From the cell containing the given text, extract its center point as (x, y) coordinate. 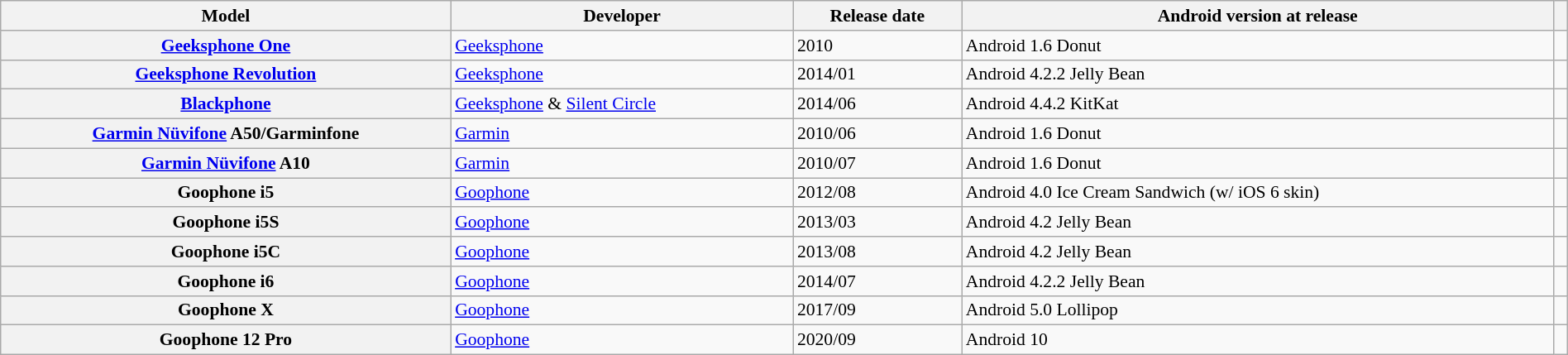
Model (226, 16)
Goophone i6 (226, 281)
2010/07 (877, 163)
2013/03 (877, 223)
Android 4.4.2 KitKat (1258, 104)
Garmin Nüvifone A10 (226, 163)
2012/08 (877, 193)
Android 5.0 Lollipop (1258, 310)
2010/06 (877, 134)
Garmin Nüvifone A50/Garminfone (226, 134)
Android version at release (1258, 16)
2013/08 (877, 252)
Developer (622, 16)
2014/01 (877, 74)
Geeksphone Revolution (226, 74)
2010 (877, 46)
Goophone i5S (226, 223)
Release date (877, 16)
Geeksphone & Silent Circle (622, 104)
Blackphone (226, 104)
Geeksphone One (226, 46)
Android 10 (1258, 340)
Goophone i5C (226, 252)
Android 4.0 Ice Cream Sandwich (w/ iOS 6 skin) (1258, 193)
2020/09 (877, 340)
Goophone 12 Pro (226, 340)
2014/07 (877, 281)
2014/06 (877, 104)
Goophone i5 (226, 193)
2017/09 (877, 310)
Goophone X (226, 310)
